Scan for the cell matching the given text and deliver its (X, Y) coordinate at center. 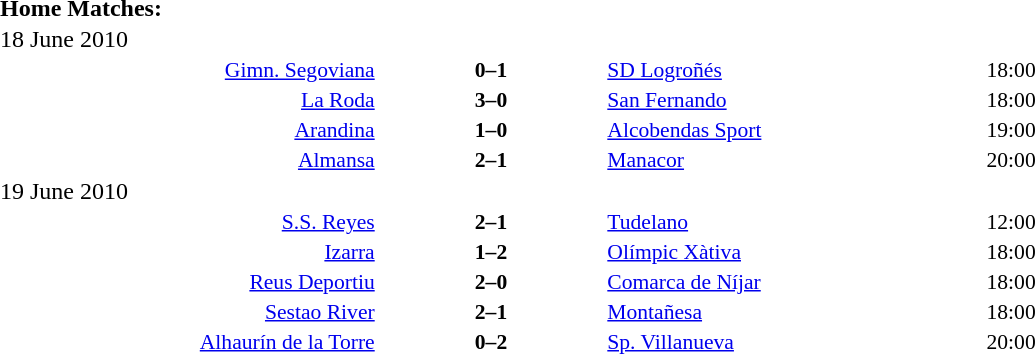
0–1 (492, 70)
Olímpic Xàtiva (795, 252)
Montañesa (795, 312)
Alcobendas Sport (795, 130)
Tudelano (795, 222)
Manacor (795, 160)
Comarca de Níjar (795, 282)
2–0 (492, 282)
San Fernando (795, 100)
1–2 (492, 252)
1–0 (492, 130)
SD Logroñés (795, 70)
3–0 (492, 100)
